Capture the cell that displays the provided text and extract its [x, y] central coordinate. 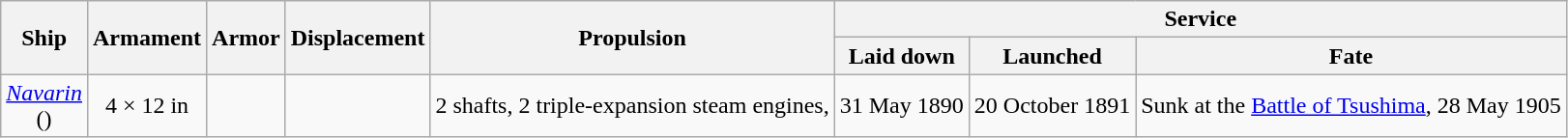
2 shafts, 2 triple-expansion steam engines, [632, 106]
4 × 12 in [147, 106]
Sunk at the Battle of Tsushima, 28 May 1905 [1351, 106]
20 October 1891 [1052, 106]
Armor [247, 38]
Displacement [358, 38]
Launched [1052, 56]
Propulsion [632, 38]
Fate [1351, 56]
Navarin() [44, 106]
Laid down [901, 56]
Ship [44, 38]
31 May 1890 [901, 106]
Service [1201, 19]
Armament [147, 38]
